Return the (x, y) coordinate for the center point of the cell that contains the specified text.  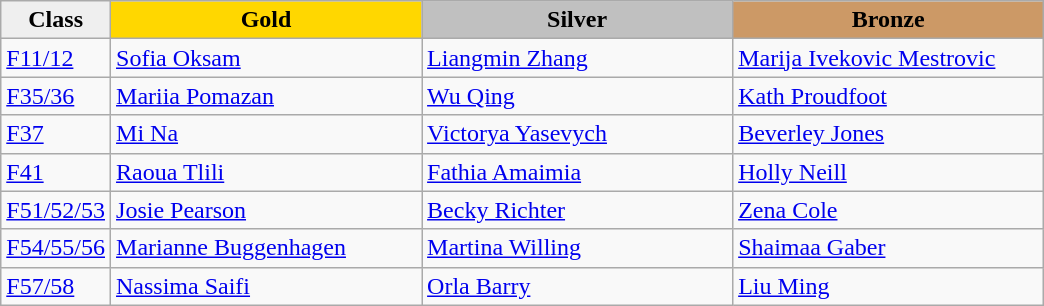
Josie Pearson (266, 210)
Kath Proudfoot (888, 96)
Fathia Amaimia (578, 172)
Raoua Tlili (266, 172)
Mi Na (266, 134)
Nassima Saifi (266, 286)
Beverley Jones (888, 134)
Bronze (888, 20)
Class (56, 20)
F54/55/56 (56, 248)
Sofia Oksam (266, 58)
F57/58 (56, 286)
Holly Neill (888, 172)
Silver (578, 20)
Martina Willing (578, 248)
F41 (56, 172)
F11/12 (56, 58)
Orla Barry (578, 286)
Wu Qing (578, 96)
Liu Ming (888, 286)
Becky Richter (578, 210)
Victorya Yasevych (578, 134)
Gold (266, 20)
Marija Ivekovic Mestrovic (888, 58)
Shaimaa Gaber (888, 248)
Liangmin Zhang (578, 58)
Mariia Pomazan (266, 96)
Marianne Buggenhagen (266, 248)
Zena Cole (888, 210)
F35/36 (56, 96)
F51/52/53 (56, 210)
F37 (56, 134)
